Provide the (X, Y) coordinate of the cell's center where the given text is located.  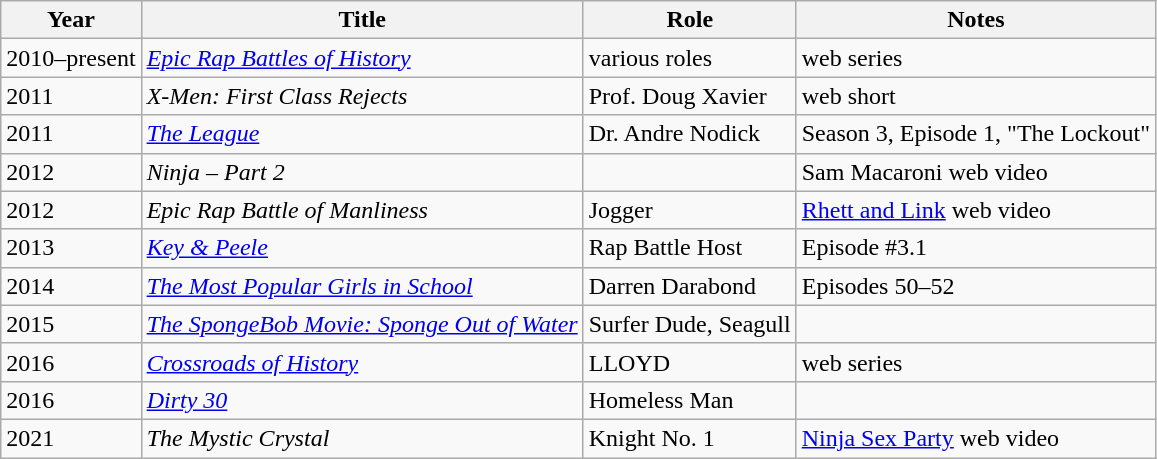
Ninja – Part 2 (362, 172)
Knight No. 1 (690, 438)
Episode #3.1 (976, 248)
Jogger (690, 210)
Ninja Sex Party web video (976, 438)
Rap Battle Host (690, 248)
Crossroads of History (362, 362)
Year (71, 20)
2010–present (71, 58)
The League (362, 134)
2014 (71, 286)
Epic Rap Battle of Manliness (362, 210)
2015 (71, 324)
Notes (976, 20)
Surfer Dude, Seagull (690, 324)
Season 3, Episode 1, "The Lockout" (976, 134)
Homeless Man (690, 400)
web short (976, 96)
various roles (690, 58)
2021 (71, 438)
Sam Macaroni web video (976, 172)
LLOYD (690, 362)
Epic Rap Battles of History (362, 58)
Title (362, 20)
The SpongeBob Movie: Sponge Out of Water (362, 324)
Key & Peele (362, 248)
X-Men: First Class Rejects (362, 96)
2013 (71, 248)
Role (690, 20)
Darren Darabond (690, 286)
Dr. Andre Nodick (690, 134)
Rhett and Link web video (976, 210)
The Most Popular Girls in School (362, 286)
Dirty 30 (362, 400)
Episodes 50–52 (976, 286)
The Mystic Crystal (362, 438)
Prof. Doug Xavier (690, 96)
